Return the (x, y) coordinate for the center point of the cell that contains the specified text.  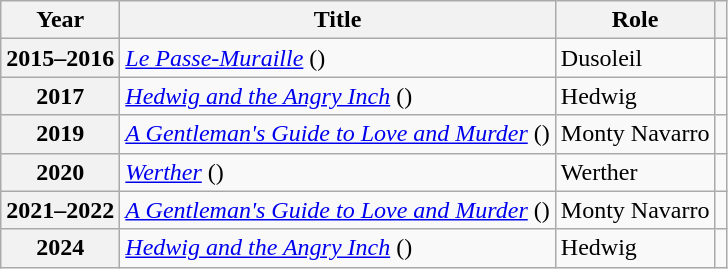
Dusoleil (635, 58)
2015–2016 (60, 58)
Year (60, 20)
2017 (60, 96)
2021–2022 (60, 210)
Role (635, 20)
2020 (60, 172)
Title (338, 20)
Werther (635, 172)
Le Passe-Muraille () (338, 58)
2019 (60, 134)
Werther () (338, 172)
2024 (60, 248)
